Output the (x, y) coordinate of the center of the cell containing the given text.  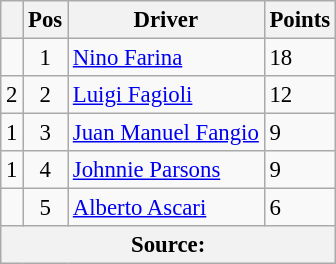
Source: (168, 245)
Luigi Fagioli (166, 95)
Points (300, 20)
Pos (46, 20)
18 (300, 58)
3 (46, 133)
12 (300, 95)
4 (46, 170)
Nino Farina (166, 58)
Alberto Ascari (166, 208)
Johnnie Parsons (166, 170)
Juan Manuel Fangio (166, 133)
5 (46, 208)
6 (300, 208)
Driver (166, 20)
